Determine the (x, y) coordinate at the center of the cell enclosing the given text.  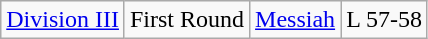
Division III (63, 20)
Messiah (296, 20)
First Round (186, 20)
L 57-58 (384, 20)
